Return the (x, y) coordinate for the center point of the cell that contains the specified text.  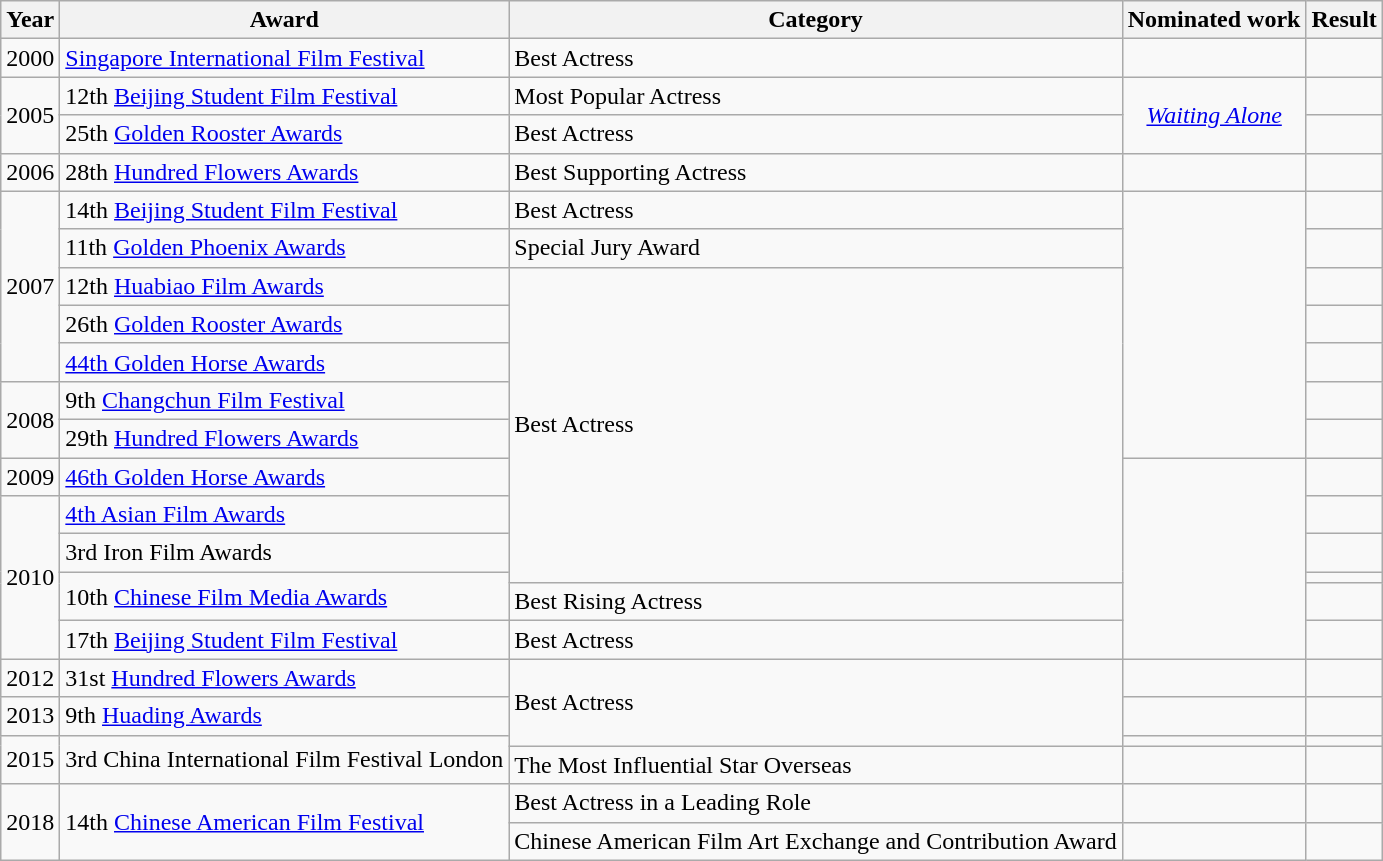
Most Popular Actress (816, 96)
46th Golden Horse Awards (284, 477)
26th Golden Rooster Awards (284, 324)
Best Supporting Actress (816, 172)
2005 (30, 115)
2000 (30, 58)
The Most Influential Star Overseas (816, 765)
44th Golden Horse Awards (284, 362)
Waiting Alone (1214, 115)
28th Hundred Flowers Awards (284, 172)
Nominated work (1214, 20)
2010 (30, 578)
9th Huading Awards (284, 716)
Singapore International Film Festival (284, 58)
Year (30, 20)
2007 (30, 286)
Category (816, 20)
25th Golden Rooster Awards (284, 134)
2018 (30, 822)
Award (284, 20)
2015 (30, 760)
12th Huabiao Film Awards (284, 286)
14th Chinese American Film Festival (284, 822)
10th Chinese Film Media Awards (284, 596)
2006 (30, 172)
14th Beijing Student Film Festival (284, 210)
3rd China International Film Festival London (284, 760)
3rd Iron Film Awards (284, 553)
11th Golden Phoenix Awards (284, 248)
12th Beijing Student Film Festival (284, 96)
Special Jury Award (816, 248)
2009 (30, 477)
Chinese American Film Art Exchange and Contribution Award (816, 841)
17th Beijing Student Film Festival (284, 640)
2008 (30, 419)
29th Hundred Flowers Awards (284, 438)
Result (1344, 20)
31st Hundred Flowers Awards (284, 678)
Best Rising Actress (816, 602)
Best Actress in a Leading Role (816, 803)
2013 (30, 716)
2012 (30, 678)
4th Asian Film Awards (284, 515)
9th Changchun Film Festival (284, 400)
